Provide the (X, Y) coordinate of the cell's center where the given text is located.  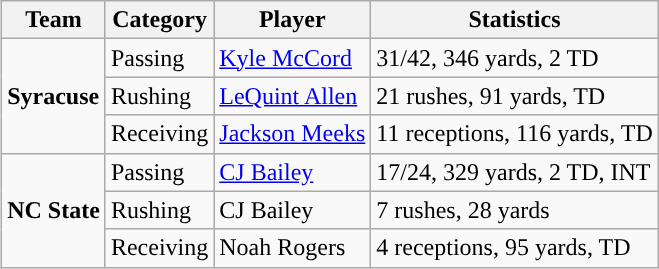
Team (54, 20)
31/42, 346 yards, 2 TD (514, 58)
4 receptions, 95 yards, TD (514, 248)
Syracuse (54, 96)
Kyle McCord (292, 58)
Noah Rogers (292, 248)
7 rushes, 28 yards (514, 210)
Category (159, 20)
LeQuint Allen (292, 96)
17/24, 329 yards, 2 TD, INT (514, 172)
21 rushes, 91 yards, TD (514, 96)
11 receptions, 116 yards, TD (514, 134)
NC State (54, 210)
Jackson Meeks (292, 134)
Player (292, 20)
Statistics (514, 20)
